For the text-containing cell, return its midpoint in (X, Y) coordinate format. 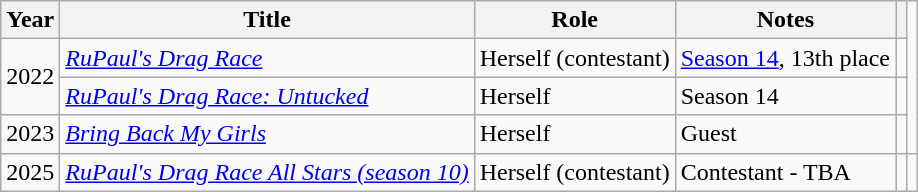
Title (267, 20)
2022 (30, 77)
Notes (785, 20)
RuPaul's Drag Race: Untucked (267, 96)
Guest (785, 134)
RuPaul's Drag Race (267, 58)
Season 14 (785, 96)
Contestant - TBA (785, 172)
2023 (30, 134)
Role (574, 20)
2025 (30, 172)
RuPaul's Drag Race All Stars (season 10) (267, 172)
Year (30, 20)
Bring Back My Girls (267, 134)
Season 14, 13th place (785, 58)
